Search for the cell housing the specified text and yield its [x, y] center coordinate. 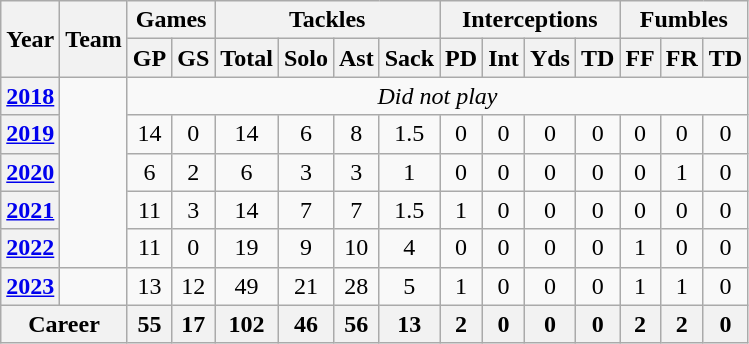
56 [356, 324]
46 [306, 324]
Tackles [328, 20]
2019 [30, 134]
Did not play [437, 96]
Year [30, 39]
PD [462, 58]
FF [640, 58]
Int [504, 58]
Total [247, 58]
49 [247, 286]
Career [64, 324]
17 [194, 324]
8 [356, 134]
2018 [30, 96]
21 [306, 286]
Fumbles [684, 20]
GS [194, 58]
102 [247, 324]
19 [247, 248]
12 [194, 286]
10 [356, 248]
Interceptions [530, 20]
2023 [30, 286]
2020 [30, 172]
FR [682, 58]
4 [409, 248]
Ast [356, 58]
GP [149, 58]
2022 [30, 248]
Team [94, 39]
Sack [409, 58]
Solo [306, 58]
55 [149, 324]
5 [409, 286]
9 [306, 248]
Games [170, 20]
28 [356, 286]
2021 [30, 210]
Yds [550, 58]
